Identify which cell holds the provided text, then report its (X, Y) central coordinate. 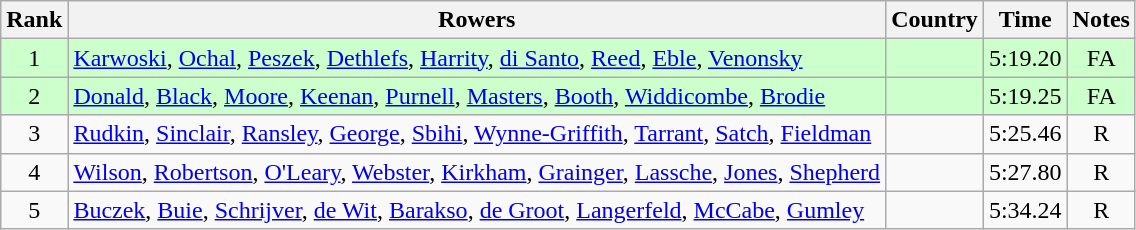
5:27.80 (1025, 172)
5 (34, 210)
5:25.46 (1025, 134)
Buczek, Buie, Schrijver, de Wit, Barakso, de Groot, Langerfeld, McCabe, Gumley (477, 210)
Wilson, Robertson, O'Leary, Webster, Kirkham, Grainger, Lassche, Jones, Shepherd (477, 172)
1 (34, 58)
Karwoski, Ochal, Peszek, Dethlefs, Harrity, di Santo, Reed, Eble, Venonsky (477, 58)
2 (34, 96)
Notes (1101, 20)
5:19.25 (1025, 96)
Country (935, 20)
Rudkin, Sinclair, Ransley, George, Sbihi, Wynne-Griffith, Tarrant, Satch, Fieldman (477, 134)
Rowers (477, 20)
4 (34, 172)
Time (1025, 20)
Donald, Black, Moore, Keenan, Purnell, Masters, Booth, Widdicombe, Brodie (477, 96)
5:34.24 (1025, 210)
3 (34, 134)
5:19.20 (1025, 58)
Rank (34, 20)
